Pinpoint the cell where the given text exists, returning its [X, Y] midpoint coordinate. 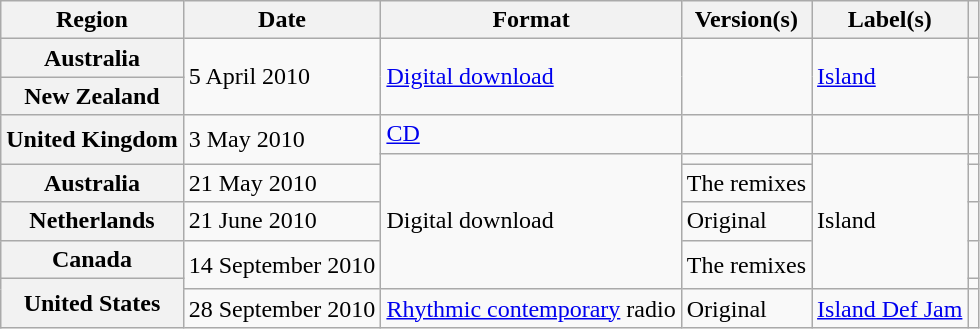
21 June 2010 [282, 221]
Label(s) [890, 20]
28 September 2010 [282, 308]
New Zealand [92, 96]
21 May 2010 [282, 183]
Canada [92, 259]
Island Def Jam [890, 308]
CD [531, 134]
Format [531, 20]
Region [92, 20]
United Kingdom [92, 140]
5 April 2010 [282, 77]
Netherlands [92, 221]
United States [92, 302]
Version(s) [746, 20]
Rhythmic contemporary radio [531, 308]
14 September 2010 [282, 264]
Date [282, 20]
3 May 2010 [282, 140]
